Provide the (X, Y) coordinate of the cell's center where the given text is located.  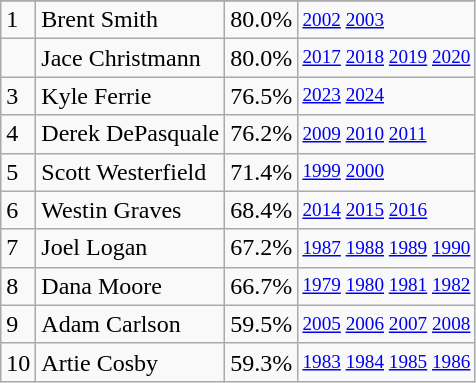
59.3% (262, 362)
Kyle Ferrie (130, 96)
Adam Carlson (130, 324)
5 (18, 172)
Artie Cosby (130, 362)
2002 2003 (386, 20)
Jace Christmann (130, 58)
2014 2015 2016 (386, 210)
3 (18, 96)
67.2% (262, 248)
76.2% (262, 134)
1 (18, 20)
7 (18, 248)
4 (18, 134)
8 (18, 286)
Westin Graves (130, 210)
68.4% (262, 210)
Brent Smith (130, 20)
1987 1988 1989 1990 (386, 248)
2005 2006 2007 2008 (386, 324)
1983 1984 1985 1986 (386, 362)
6 (18, 210)
59.5% (262, 324)
10 (18, 362)
71.4% (262, 172)
Scott Westerfield (130, 172)
9 (18, 324)
1979 1980 1981 1982 (386, 286)
66.7% (262, 286)
2017 2018 2019 2020 (386, 58)
Dana Moore (130, 286)
1999 2000 (386, 172)
2009 2010 2011 (386, 134)
Joel Logan (130, 248)
2023 2024 (386, 96)
76.5% (262, 96)
Derek DePasquale (130, 134)
